Return (x, y) of the center of cell containing provided text 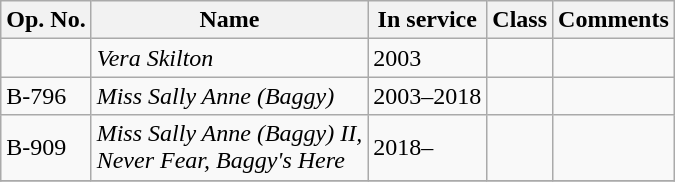
Class (520, 20)
In service (428, 20)
Miss Sally Anne (Baggy) (230, 96)
B-796 (46, 96)
2018– (428, 148)
Op. No. (46, 20)
Miss Sally Anne (Baggy) II,Never Fear, Baggy's Here (230, 148)
B-909 (46, 148)
Vera Skilton (230, 58)
2003–2018 (428, 96)
Name (230, 20)
2003 (428, 58)
Comments (614, 20)
